Search for the cell housing the specified text and yield its [x, y] center coordinate. 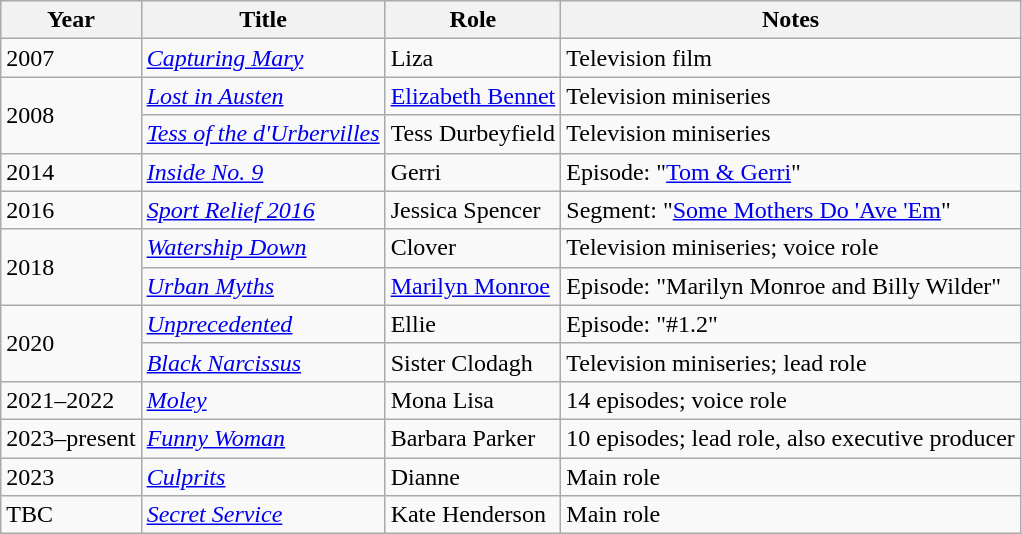
2016 [71, 210]
Episode: "Marilyn Monroe and Billy Wilder" [791, 286]
Lost in Austen [263, 96]
Marilyn Monroe [473, 286]
2023 [71, 477]
Dianne [473, 477]
Television film [791, 58]
2007 [71, 58]
2021–2022 [71, 400]
Year [71, 20]
2020 [71, 343]
Episode: "#1.2" [791, 324]
Funny Woman [263, 438]
Notes [791, 20]
10 episodes; lead role, also executive producer [791, 438]
Jessica Spencer [473, 210]
Television miniseries; voice role [791, 248]
Moley [263, 400]
Sport Relief 2016 [263, 210]
Kate Henderson [473, 515]
Black Narcissus [263, 362]
Segment: "Some Mothers Do 'Ave 'Em" [791, 210]
Gerri [473, 172]
Unprecedented [263, 324]
Television miniseries; lead role [791, 362]
Sister Clodagh [473, 362]
14 episodes; voice role [791, 400]
Tess Durbeyfield [473, 134]
Barbara Parker [473, 438]
Clover [473, 248]
Title [263, 20]
Tess of the d'Urbervilles [263, 134]
Elizabeth Bennet [473, 96]
2018 [71, 267]
Culprits [263, 477]
2008 [71, 115]
Liza [473, 58]
Secret Service [263, 515]
TBC [71, 515]
Capturing Mary [263, 58]
2023–present [71, 438]
Urban Myths [263, 286]
Watership Down [263, 248]
Inside No. 9 [263, 172]
2014 [71, 172]
Ellie [473, 324]
Mona Lisa [473, 400]
Role [473, 20]
Episode: "Tom & Gerri" [791, 172]
